Locate the cell with the specified text and output its (x, y) center coordinate. 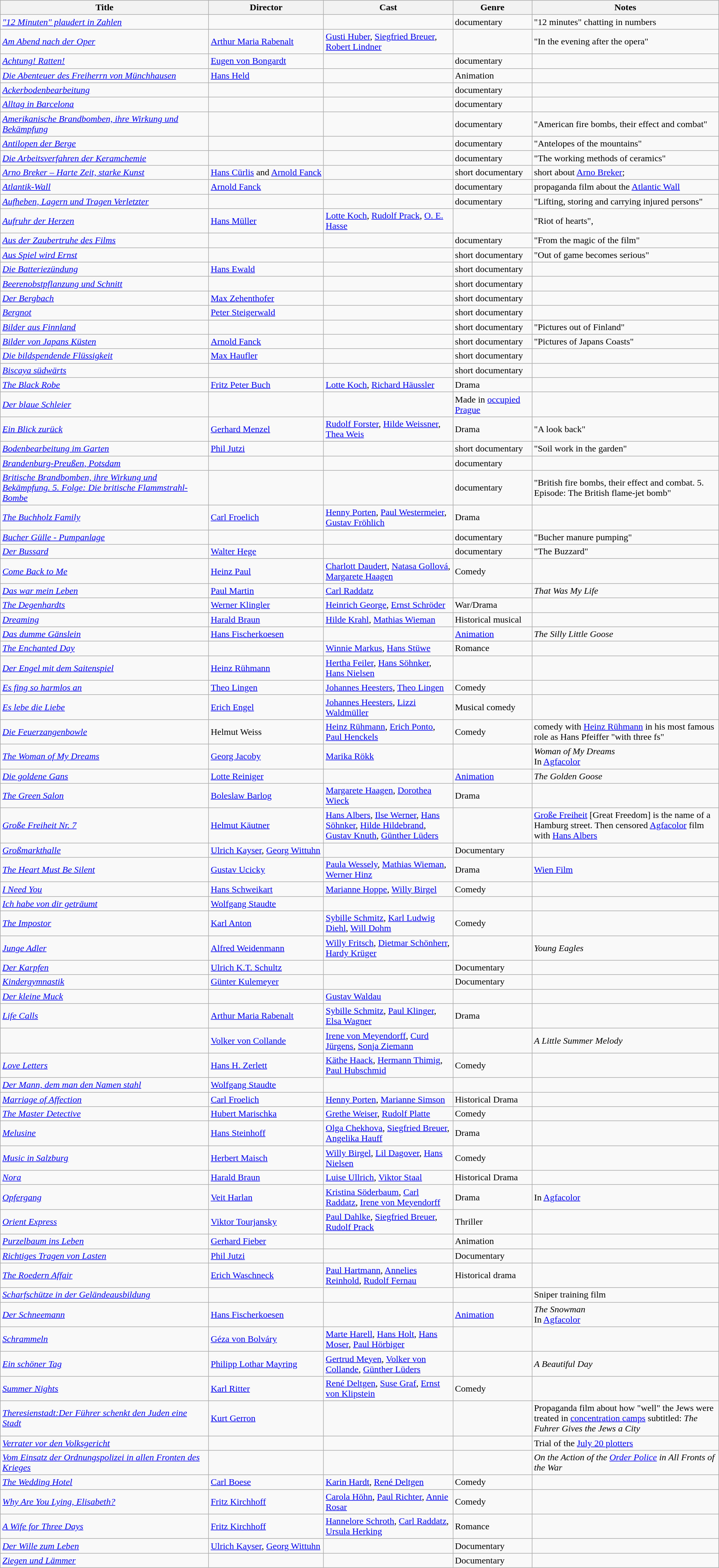
Der Bussard (105, 552)
"Lifting, storing and carrying injured persons" (626, 201)
The Silly Little Goose (626, 634)
A Little Summer Melody (626, 1040)
Sybille Schmitz, Paul Klinger, Elsa Wagner (388, 1016)
Johannes Heesters, Lizzi Waldmüller (388, 707)
Theo Lingen (266, 687)
Scharfschütze in der Geländeausbildung (105, 1295)
Heinrich George, Ernst Schröder (388, 605)
Junge Adler (105, 948)
Paul Martin (266, 591)
Karin Hardt, René Deltgen (388, 1482)
Lotte Reiniger (266, 776)
Fritz Peter Buch (266, 385)
Johannes Heesters, Theo Lingen (388, 687)
Gusti Huber, Siegfried Breuer, Robert Lindner (388, 42)
Gertrud Meyen, Volker von Collande, Günther Lüders (388, 1364)
Woman of My Dreams In Agfacolor (626, 756)
Volker von Collande (266, 1040)
Wien Film (626, 870)
Britische Brandbomben, ihre Wirkung und Bekämpfung. 5. Folge: Die britische Flammstrahl-Bombe (105, 488)
Es fing so harmlos an (105, 687)
Ein schöner Tag (105, 1364)
Helmut Käutner (266, 826)
Nora (105, 1178)
Alltag in Barcelona (105, 104)
Philipp Lothar Mayring (266, 1364)
Kristina Söderbaum, Carl Raddatz, Irene von Meyendorff (388, 1197)
Musical comedy (492, 707)
"The Buzzard" (626, 552)
Großmarkthalle (105, 850)
Verrater vor den Volksgericht (105, 1443)
Der blaue Schleier (105, 404)
comedy with Heinz Rühmann in his most famous role as Hans Pfeiffer "with three fs" (626, 731)
Erich Waschneck (266, 1275)
In Agfacolor (626, 1197)
Aus Spiel wird Ernst (105, 255)
Director (266, 8)
"Soil work in the garden" (626, 448)
On the Action of the Order Police in All Fronts of the War (626, 1463)
Bergnot (105, 313)
Hans Müller (266, 221)
Music in Salzburg (105, 1158)
Rudolf Forster, Hilde Weissner, Thea Weis (388, 429)
Bilder von Japans Küsten (105, 341)
Orient Express (105, 1222)
"The working methods of ceramics" (626, 158)
Historical musical (492, 620)
Karl Anton (266, 923)
Paul Hartmann, Annelies Reinhold, Rudolf Fernau (388, 1275)
Peter Steigerwald (266, 313)
Am Abend nach der Oper (105, 42)
Young Eagles (626, 948)
Life Calls (105, 1016)
Marianne Hoppe, Willy Birgel (388, 889)
Hans Held (266, 75)
Werner Klingler (266, 605)
Winnie Markus, Hans Stüwe (388, 648)
The Roedern Affair (105, 1275)
Große Freiheit [Great Freedom] is the name of a Hamburg street. Then censored Agfacolor film with Hans Albers (626, 826)
The Impostor (105, 923)
The Degenhardts (105, 605)
Made in occupied Prague (492, 404)
Der Mann, dem man den Namen stahl (105, 1085)
"Bucher manure pumping" (626, 537)
Marte Harell, Hans Holt, Hans Moser, Paul Hörbiger (388, 1339)
The Enchanted Day (105, 648)
The Buchholz Family (105, 517)
Hubert Marischka (266, 1114)
Hertha Feiler, Hans Söhnker, Hans Nielsen (388, 668)
Luise Ullrich, Viktor Staal (388, 1178)
Willy Birgel, Lil Dagover, Hans Nielsen (388, 1158)
Die goldene Gans (105, 776)
Gerhard Fieber (266, 1241)
Summer Nights (105, 1389)
"Pictures of Japans Coasts" (626, 341)
War/Drama (492, 605)
Hans Steinhoff (266, 1134)
The Wedding Hotel (105, 1482)
Lotte Koch, Rudolf Prack, O. E. Hasse (388, 221)
Purzelbaum ins Leben (105, 1241)
Bodenbearbeitung im Garten (105, 448)
Bilder aus Finnland (105, 327)
Opfergang (105, 1197)
Helmut Weiss (266, 731)
Vom Einsatz der Ordnungspolizei in allen Fronten des Krieges (105, 1463)
Hans Ewald (266, 269)
Margarete Haagen, Dorothea Wieck (388, 796)
The Master Detective (105, 1114)
Come Back to Me (105, 571)
Kindergymnastik (105, 982)
Arno Breker – Harte Zeit, starke Kunst (105, 172)
The Heart Must Be Silent (105, 870)
Boleslaw Barlog (266, 796)
Max Zehenthofer (266, 298)
Das dumme Gänslein (105, 634)
Schrammeln (105, 1339)
"From the magic of the film" (626, 241)
Bucher Gülle - Pumpanlage (105, 537)
Atlantik-Wall (105, 187)
The Woman of My Dreams (105, 756)
"Riot of hearts", (626, 221)
Das war mein Leben (105, 591)
Heinz Rühmann, Erich Ponto, Paul Henckels (388, 731)
"Pictures out of Finland" (626, 327)
Ulrich K.T. Schultz (266, 967)
Grethe Weiser, Rudolf Platte (388, 1114)
Gustav Waldau (388, 996)
Georg Jacoby (266, 756)
Heinz Rühmann (266, 668)
Erich Engel (266, 707)
Willy Fritsch, Dietmar Schönherr, Hardy Krüger (388, 948)
Herbert Maisch (266, 1158)
Henny Porten, Paul Westermeier, Gustav Fröhlich (388, 517)
Theresienstadt:Der Führer schenkt den Juden eine Stadt (105, 1418)
"12 minutes" chatting in numbers (626, 22)
Trial of the July 20 plotters (626, 1443)
Der kleine Muck (105, 996)
Ziegen und Lämmer (105, 1560)
Der Schneemann (105, 1314)
Der Bergbach (105, 298)
Hans Cürlis and Arnold Fanck (266, 172)
I Need You (105, 889)
Historical drama (492, 1275)
Ackerbodenbearbeitung (105, 90)
The Golden Goose (626, 776)
Thriller (492, 1222)
Große Freiheit Nr. 7 (105, 826)
Die Abenteuer des Freiherrn von Münchhausen (105, 75)
The Green Salon (105, 796)
Ein Blick zurück (105, 429)
Aus der Zaubertruhe des Films (105, 241)
Antilopen der Berge (105, 143)
propaganda film about the Atlantic Wall (626, 187)
"A look back" (626, 429)
Der Wille zum Leben (105, 1546)
The Black Robe (105, 385)
Gerhard Menzel (266, 429)
Alfred Weidenmann (266, 948)
Heinz Paul (266, 571)
Genre (492, 8)
Richtiges Tragen von Lasten (105, 1256)
Eugen von Bongardt (266, 61)
short about Arno Breker; (626, 172)
"Antelopes of the mountains" (626, 143)
Paula Wessely, Mathias Wieman, Werner Hinz (388, 870)
Aufruhr der Herzen (105, 221)
Géza von Bolváry (266, 1339)
The Snowman In Agfacolor (626, 1314)
Es lebe die Liebe (105, 707)
Gustav Ucicky (266, 870)
Sniper training film (626, 1295)
Charlott Daudert, Natasa Gollová, Margarete Haagen (388, 571)
A Beautiful Day (626, 1364)
Carl Boese (266, 1482)
Der Karpfen (105, 967)
Günter Kulemeyer (266, 982)
Max Haufler (266, 356)
A Wife for Three Days (105, 1527)
"12 Minuten" plaudert in Zahlen (105, 22)
"In the evening after the opera" (626, 42)
Walter Hege (266, 552)
Hans Schweikart (266, 889)
Marika Rökk (388, 756)
Achtung! Ratten! (105, 61)
Amerikanische Brandbomben, ihre Wirkung und Bekämpfung (105, 124)
René Deltgen, Suse Graf, Ernst von Klipstein (388, 1389)
Veit Harlan (266, 1197)
Paul Dahlke, Siegfried Breuer, Rudolf Prack (388, 1222)
Irene von Meyendorff, Curd Jürgens, Sonja Ziemann (388, 1040)
Biscaya südwärts (105, 370)
Viktor Tourjansky (266, 1222)
Henny Porten, Marianne Simson (388, 1099)
Cast (388, 8)
Carola Höhn, Paul Richter, Annie Rosar (388, 1502)
Dreaming (105, 620)
Käthe Haack, Hermann Thimig, Paul Hubschmid (388, 1065)
Hans H. Zerlett (266, 1065)
Hans Albers, Ilse Werner, Hans Söhnker, Hilde Hildebrand, Gustav Knuth, Günther Lüders (388, 826)
Hannelore Schroth, Carl Raddatz, Ursula Herking (388, 1527)
Sybille Schmitz, Karl Ludwig Diehl, Will Dohm (388, 923)
"American fire bombs, their effect and combat" (626, 124)
Title (105, 8)
Love Letters (105, 1065)
Melusine (105, 1134)
Carl Raddatz (388, 591)
"Out of game becomes serious" (626, 255)
Ich habe von dir geträumt (105, 904)
Die Arbeitsverfahren der Keramchemie (105, 158)
Karl Ritter (266, 1389)
Notes (626, 8)
Die Feuerzangenbowle (105, 731)
Olga Chekhova, Siegfried Breuer, Angelika Hauff (388, 1134)
Die Batteriezündung (105, 269)
Brandenburg-Preußen, Potsdam (105, 463)
Beerenobstpflanzung und Schnitt (105, 284)
Hilde Krahl, Mathias Wieman (388, 620)
Die bildspendende Flüssigkeit (105, 356)
Kurt Gerron (266, 1418)
"British fire bombs, their effect and combat. 5. Episode: The British flame-jet bomb" (626, 488)
Lotte Koch, Richard Häussler (388, 385)
Propaganda film about how "well" the Jews were treated in concentration camps subtitled: The Fuhrer Gives the Jews a City (626, 1418)
Why Are You Lying, Elisabeth? (105, 1502)
That Was My Life (626, 591)
Der Engel mit dem Saitenspiel (105, 668)
Marriage of Affection (105, 1099)
Aufheben, Lagern und Tragen Verletzter (105, 201)
